Provide the [x, y] coordinate of the cell's center where the given text is located.  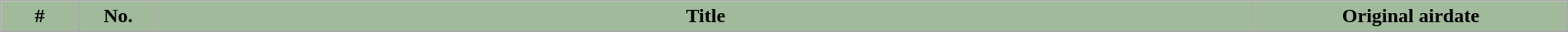
Title [705, 16]
# [40, 16]
No. [117, 16]
Original airdate [1411, 16]
